Output the (x, y) coordinate of the center of the cell containing the given text.  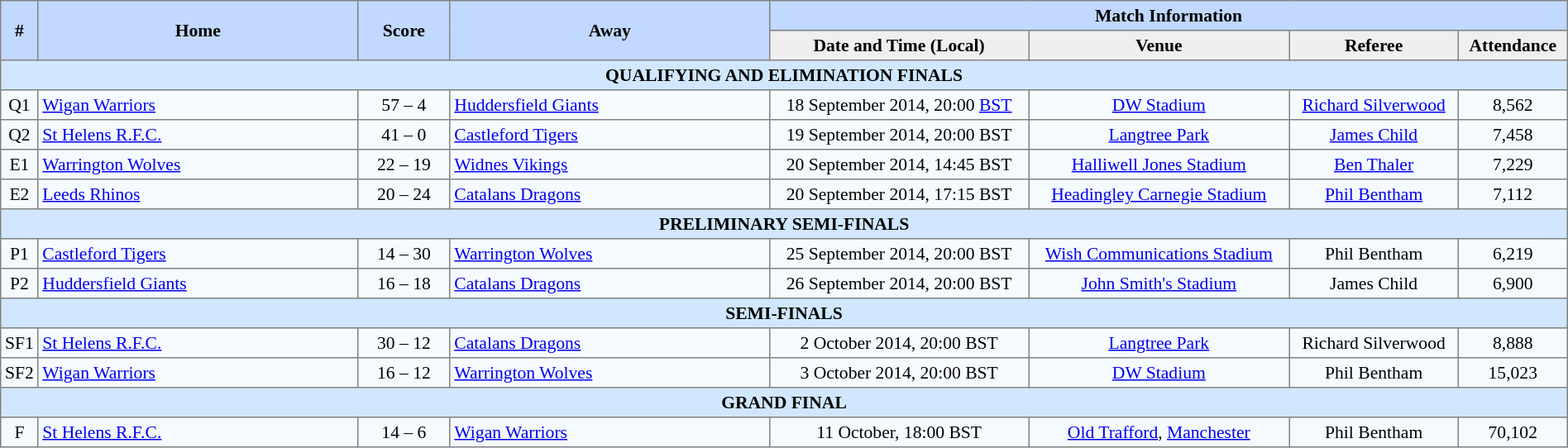
# (20, 31)
22 – 19 (404, 164)
18 September 2014, 20:00 BST (900, 105)
P2 (20, 284)
6,900 (1513, 284)
Leeds Rhinos (198, 194)
16 – 12 (404, 373)
SF2 (20, 373)
Attendance (1513, 45)
Ben Thaler (1374, 164)
F (20, 432)
Q1 (20, 105)
Home (198, 31)
8,562 (1513, 105)
SF1 (20, 343)
John Smith's Stadium (1159, 284)
Headingley Carnegie Stadium (1159, 194)
Match Information (1169, 16)
2 October 2014, 20:00 BST (900, 343)
57 – 4 (404, 105)
Score (404, 31)
GRAND FINAL (784, 403)
Halliwell Jones Stadium (1159, 164)
41 – 0 (404, 135)
7,458 (1513, 135)
Away (610, 31)
16 – 18 (404, 284)
QUALIFYING AND ELIMINATION FINALS (784, 75)
11 October, 18:00 BST (900, 432)
E2 (20, 194)
6,219 (1513, 254)
70,102 (1513, 432)
Date and Time (Local) (900, 45)
Q2 (20, 135)
8,888 (1513, 343)
E1 (20, 164)
15,023 (1513, 373)
SEMI-FINALS (784, 313)
Wish Communications Stadium (1159, 254)
14 – 6 (404, 432)
PRELIMINARY SEMI-FINALS (784, 224)
26 September 2014, 20:00 BST (900, 284)
20 September 2014, 14:45 BST (900, 164)
Widnes Vikings (610, 164)
3 October 2014, 20:00 BST (900, 373)
Old Trafford, Manchester (1159, 432)
Venue (1159, 45)
19 September 2014, 20:00 BST (900, 135)
25 September 2014, 20:00 BST (900, 254)
P1 (20, 254)
7,112 (1513, 194)
20 September 2014, 17:15 BST (900, 194)
20 – 24 (404, 194)
14 – 30 (404, 254)
7,229 (1513, 164)
Referee (1374, 45)
30 – 12 (404, 343)
